Return the [x, y] coordinate for the center point of the cell that contains the specified text.  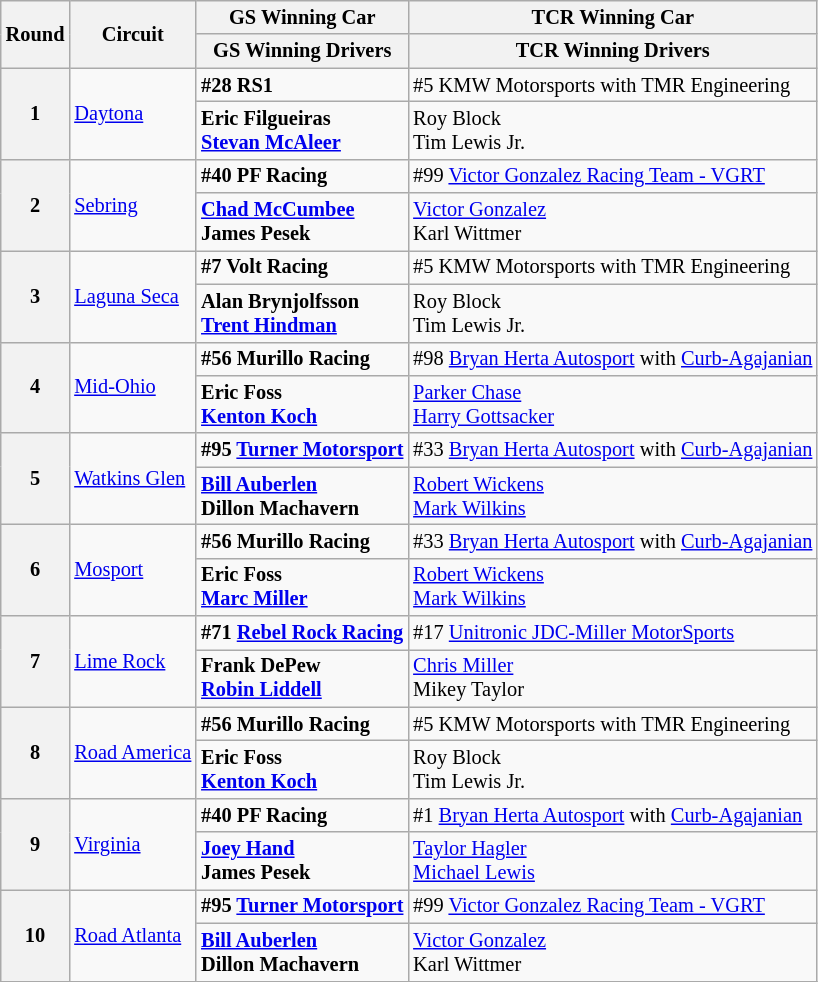
7 [36, 662]
Chad McCumbee James Pesek [302, 222]
GS Winning Car [302, 17]
#71 Rebel Rock Racing [302, 633]
6 [36, 570]
Chris Miller Mikey Taylor [612, 678]
2 [36, 204]
Alan Brynjolfsson Trent Hindman [302, 313]
#7 Volt Racing [302, 267]
Virginia [132, 844]
Mosport [132, 570]
Lime Rock [132, 662]
#98 Bryan Herta Autosport with Curb-Agajanian [612, 359]
Round [36, 34]
Circuit [132, 34]
Sebring [132, 204]
Eric Filgueiras Stevan McAleer [302, 130]
#17 Unitronic JDC-Miller MotorSports [612, 633]
Road Atlanta [132, 934]
5 [36, 478]
TCR Winning Car [612, 17]
Daytona [132, 114]
Eric Foss Marc Miller [302, 587]
4 [36, 388]
Frank DePew Robin Liddell [302, 678]
GS Winning Drivers [302, 51]
Parker Chase Harry Gottsacker [612, 404]
Road America [132, 752]
3 [36, 296]
10 [36, 934]
TCR Winning Drivers [612, 51]
Taylor Hagler Michael Lewis [612, 861]
9 [36, 844]
Laguna Seca [132, 296]
#1 Bryan Herta Autosport with Curb-Agajanian [612, 815]
#28 RS1 [302, 85]
Watkins Glen [132, 478]
Joey Hand James Pesek [302, 861]
8 [36, 752]
1 [36, 114]
Mid-Ohio [132, 388]
